Capture the cell that displays the provided text and extract its [x, y] central coordinate. 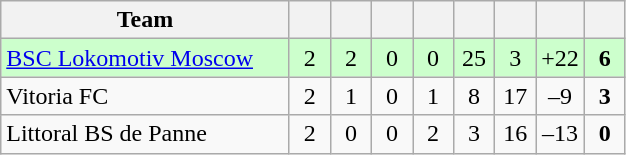
+22 [560, 58]
Vitoria FC [146, 96]
25 [474, 58]
17 [516, 96]
Littoral BS de Panne [146, 134]
16 [516, 134]
–9 [560, 96]
8 [474, 96]
Team [146, 20]
6 [604, 58]
–13 [560, 134]
BSC Lokomotiv Moscow [146, 58]
